Extract the (X, Y) coordinate from the center of the cell holding the provided text.  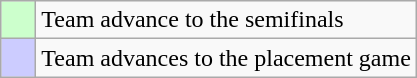
Team advances to the placement game (226, 58)
Team advance to the semifinals (226, 20)
